Scan for the cell matching the given text and deliver its [X, Y] coordinate at center. 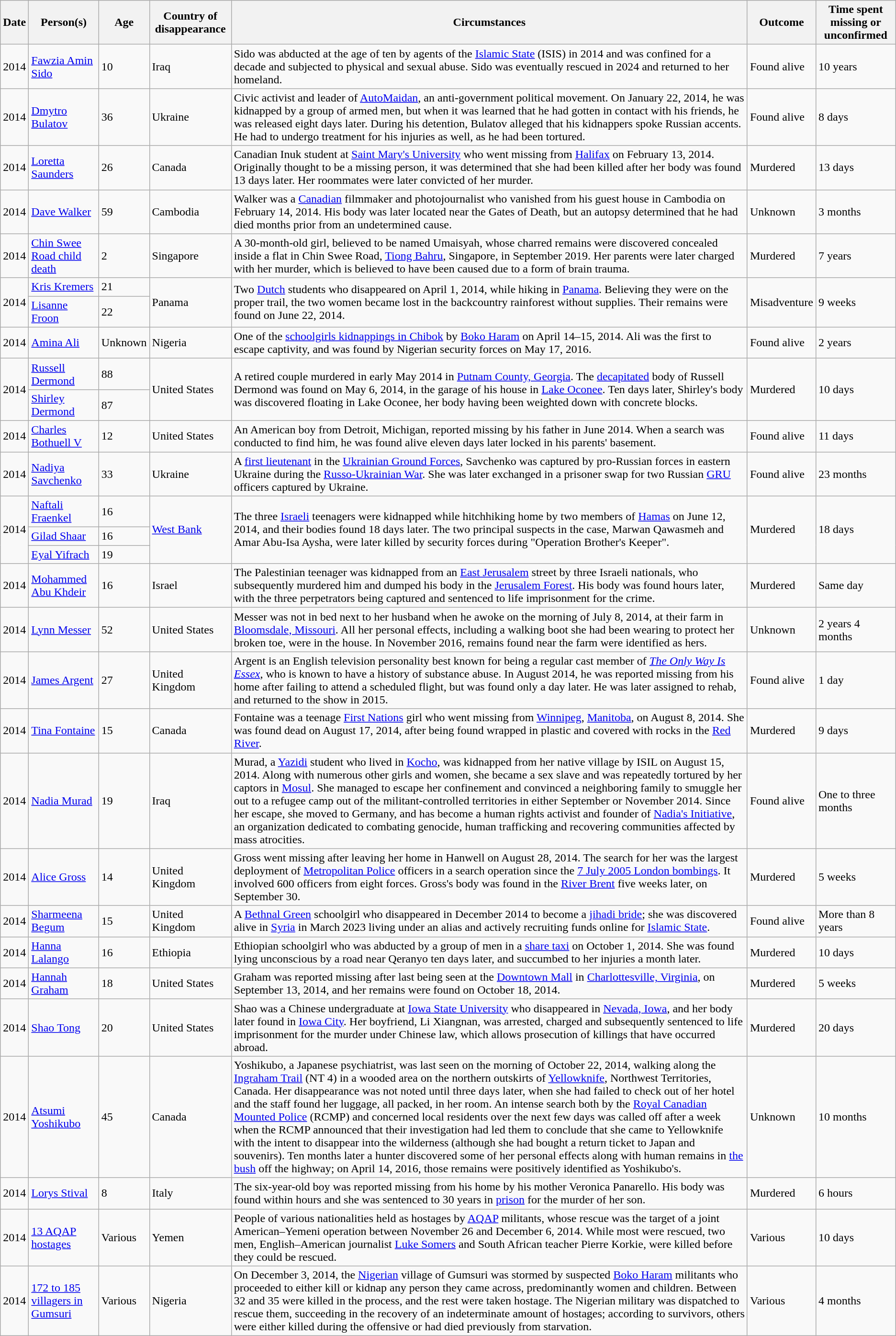
9 weeks [856, 303]
9 days [856, 731]
Russell Dermond [64, 374]
26 [124, 168]
87 [124, 405]
James Argent [64, 680]
10 [124, 67]
West Bank [190, 530]
Age [124, 23]
20 [124, 1028]
Eyal Yifrach [64, 555]
Gilad Shaar [64, 536]
Shao Tong [64, 1028]
Fawzia Amin Sido [64, 67]
Nadiya Savchenko [64, 474]
Tina Fontaine [64, 731]
Dmytro Bulatov [64, 117]
Mohammed Abu Khdeir [64, 586]
2 [124, 256]
Time spent missing or unconfirmed [856, 23]
52 [124, 630]
13 AQAP hostages [64, 1237]
Lorys Stival [64, 1193]
Atsumi Yoshikubo [64, 1117]
Amina Ali [64, 343]
14 [124, 877]
20 days [856, 1028]
Hanna Lalango [64, 952]
Lisanne Froon [64, 311]
12 [124, 436]
8 [124, 1193]
Nadia Murad [64, 801]
18 [124, 984]
59 [124, 212]
10 months [856, 1117]
8 days [856, 117]
13 days [856, 168]
Circumstances [489, 23]
Same day [856, 586]
More than 8 years [856, 921]
10 years [856, 67]
Alice Gross [64, 877]
Shirley Dermond [64, 405]
3 months [856, 212]
18 days [856, 530]
11 days [856, 436]
23 months [856, 474]
Date [14, 23]
Country of disappearance [190, 23]
Charles Bothuell V [64, 436]
Singapore [190, 256]
36 [124, 117]
22 [124, 311]
2 years [856, 343]
Loretta Saunders [64, 168]
Sharmeena Begum [64, 921]
Yemen [190, 1237]
Dave Walker [64, 212]
Ethiopia [190, 952]
6 hours [856, 1193]
2 years 4 months [856, 630]
Israel [190, 586]
Kris Kremers [64, 287]
Misadventure [781, 303]
1 day [856, 680]
Chin Swee Road child death [64, 256]
4 months [856, 1301]
45 [124, 1117]
7 years [856, 256]
172 to 185 villagers in Gumsuri [64, 1301]
Panama [190, 303]
33 [124, 474]
Cambodia [190, 212]
21 [124, 287]
One to three months [856, 801]
27 [124, 680]
Person(s) [64, 23]
88 [124, 374]
Outcome [781, 23]
Naftali Fraenkel [64, 511]
Lynn Messer [64, 630]
Hannah Graham [64, 984]
Italy [190, 1193]
